Search for the cell housing the specified text and yield its [x, y] center coordinate. 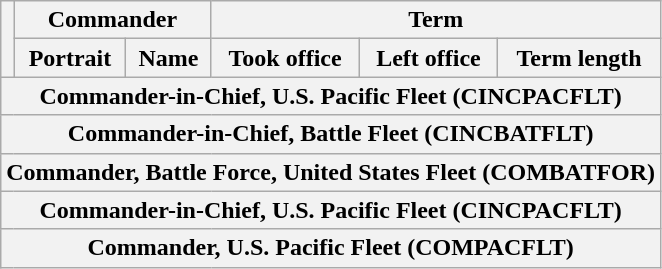
Term [436, 20]
Commander, U.S. Pacific Fleet (COMPACFLT) [331, 248]
Commander, Battle Force, United States Fleet (COMBATFOR) [331, 172]
Term length [580, 58]
Commander [112, 20]
Took office [285, 58]
Left office [428, 58]
Commander-in-Chief, Battle Fleet (CINCBATFLT) [331, 134]
Name [168, 58]
Portrait [70, 58]
